For the text-containing cell, return its midpoint in (X, Y) coordinate format. 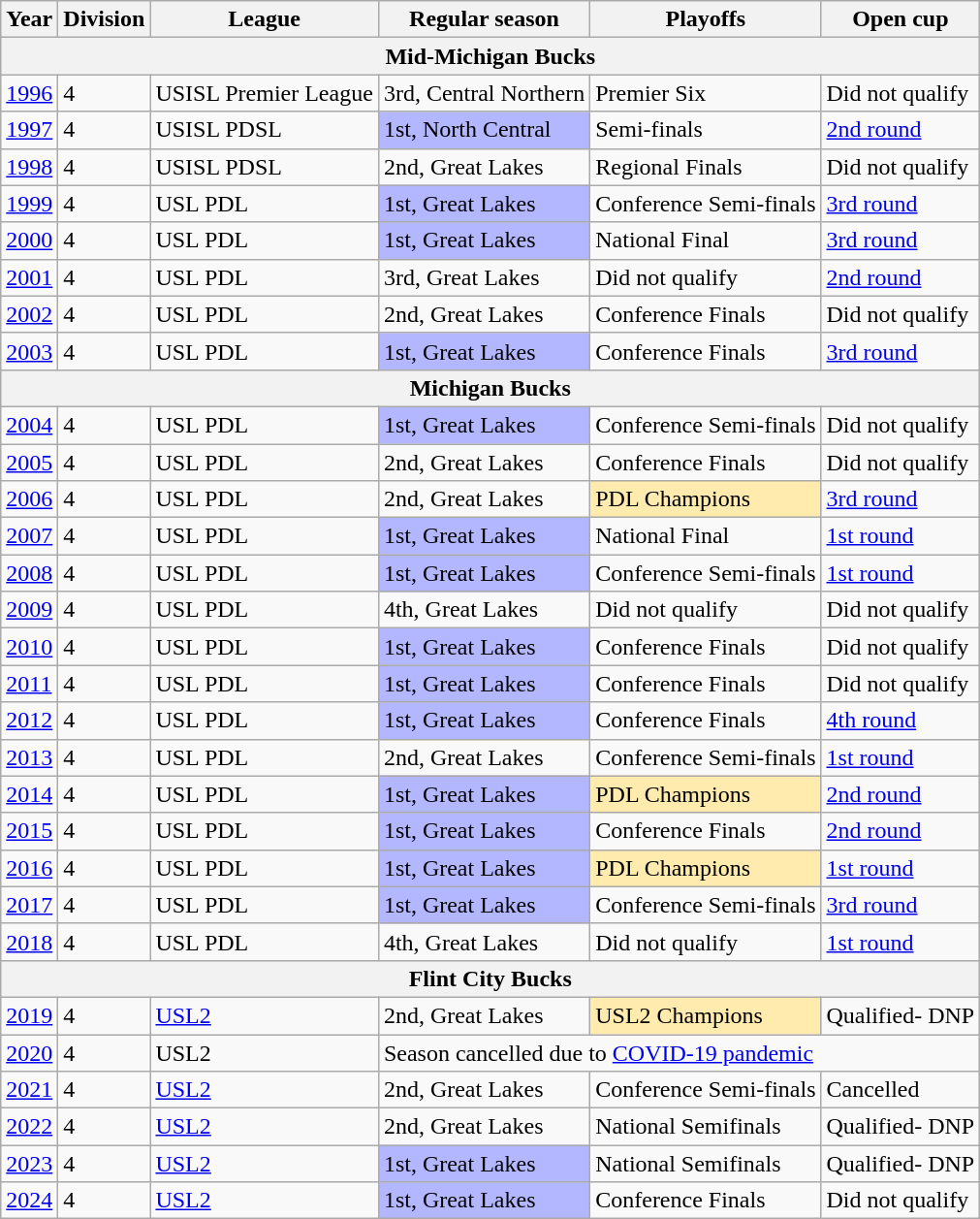
2009 (29, 610)
Flint City Bucks (490, 978)
1998 (29, 167)
2018 (29, 942)
Playoffs (706, 19)
Semi-finals (706, 130)
1st, North Central (484, 130)
2021 (29, 1090)
2000 (29, 241)
Premier Six (706, 93)
Year (29, 19)
2013 (29, 757)
1997 (29, 130)
USISL Premier League (264, 93)
2023 (29, 1164)
2010 (29, 647)
Michigan Bucks (490, 388)
2006 (29, 499)
2014 (29, 794)
1999 (29, 204)
2016 (29, 868)
Season cancelled due to COVID-19 pandemic (679, 1052)
Cancelled (901, 1090)
2012 (29, 721)
Division (105, 19)
3rd, Central Northern (484, 93)
2015 (29, 831)
2017 (29, 905)
2024 (29, 1201)
4th round (901, 721)
Regional Finals (706, 167)
2003 (29, 351)
USL2 Champions (706, 1015)
3rd, Great Lakes (484, 277)
2022 (29, 1127)
2007 (29, 536)
2002 (29, 314)
1996 (29, 93)
2008 (29, 573)
2005 (29, 463)
Regular season (484, 19)
2001 (29, 277)
2011 (29, 684)
2020 (29, 1052)
Mid-Michigan Bucks (490, 56)
2019 (29, 1015)
Open cup (901, 19)
League (264, 19)
2004 (29, 425)
